Return [X, Y] of the center of cell containing provided text 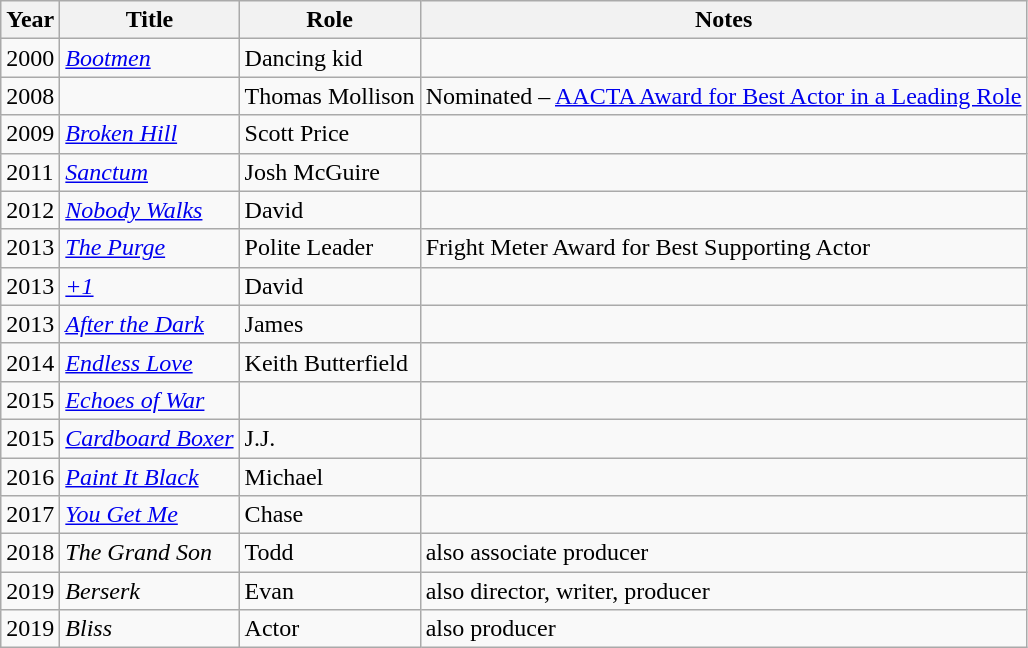
Broken Hill [150, 134]
Bliss [150, 629]
The Purge [150, 248]
Actor [330, 629]
Fright Meter Award for Best Supporting Actor [724, 248]
2016 [30, 477]
You Get Me [150, 515]
Michael [330, 477]
Scott Price [330, 134]
Thomas Mollison [330, 96]
Todd [330, 553]
Evan [330, 591]
2018 [30, 553]
2012 [30, 210]
Josh McGuire [330, 172]
James [330, 324]
2000 [30, 58]
Dancing kid [330, 58]
J.J. [330, 438]
Berserk [150, 591]
Bootmen [150, 58]
2008 [30, 96]
After the Dark [150, 324]
also producer [724, 629]
Endless Love [150, 362]
Role [330, 20]
Sanctum [150, 172]
Nobody Walks [150, 210]
Cardboard Boxer [150, 438]
Notes [724, 20]
2017 [30, 515]
The Grand Son [150, 553]
Year [30, 20]
also director, writer, producer [724, 591]
Echoes of War [150, 400]
2009 [30, 134]
Paint It Black [150, 477]
Nominated – AACTA Award for Best Actor in a Leading Role [724, 96]
also associate producer [724, 553]
Chase [330, 515]
Polite Leader [330, 248]
+1 [150, 286]
2011 [30, 172]
Title [150, 20]
Keith Butterfield [330, 362]
2014 [30, 362]
